Identify which cell holds the provided text, then report its (x, y) central coordinate. 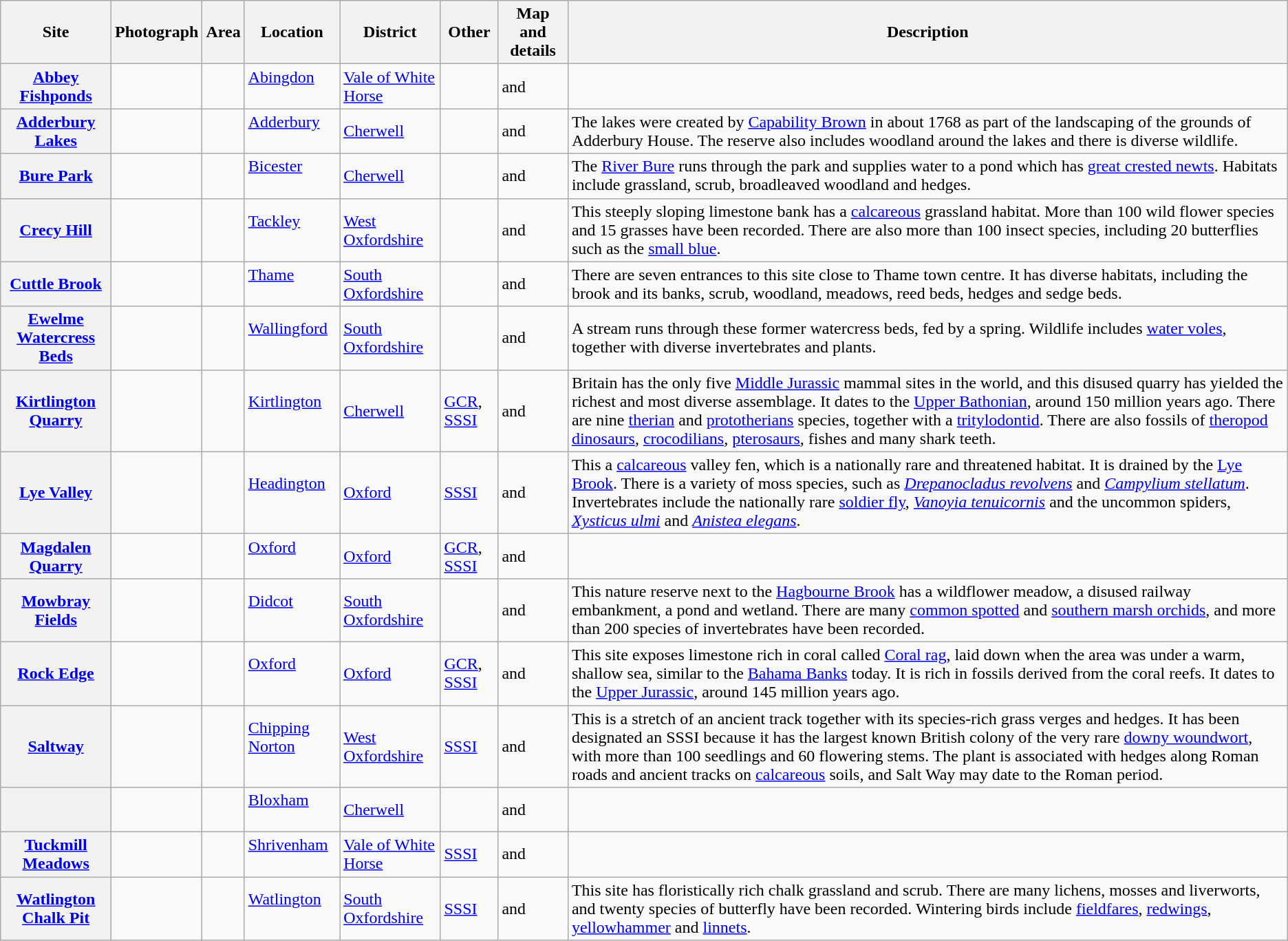
Bure Park (56, 176)
Magdalen Quarry (56, 556)
Headington (292, 493)
Kirtlington (292, 410)
Wallingford (292, 338)
Map and details (533, 32)
Other (469, 32)
Didcot (292, 610)
Tuckmill Meadows (56, 855)
Bloxham (292, 810)
Cuttle Brook (56, 284)
Thame (292, 284)
Adderbury (292, 131)
Rock Edge (56, 673)
Location (292, 32)
A stream runs through these former watercress beds, fed by a spring. Wildlife includes water voles, together with diverse invertebrates and plants. (927, 338)
Area (223, 32)
Saltway (56, 746)
Adderbury Lakes (56, 131)
District (390, 32)
Watlington (292, 909)
Shrivenham (292, 855)
Crecy Hill (56, 230)
Description (927, 32)
Mowbray Fields (56, 610)
Tackley (292, 230)
Abingdon (292, 87)
Ewelme Watercress Beds (56, 338)
Watlington Chalk Pit (56, 909)
Kirtlington Quarry (56, 410)
Lye Valley (56, 493)
Abbey Fishponds (56, 87)
Bicester (292, 176)
Chipping Norton (292, 746)
Site (56, 32)
Photograph (156, 32)
